From the cell containing the given text, extract its center point as [X, Y] coordinate. 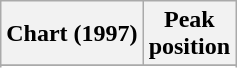
Chart (1997) [72, 34]
Peakposition [189, 34]
